Provide the (x, y) coordinate of the cell's center where the given text is located.  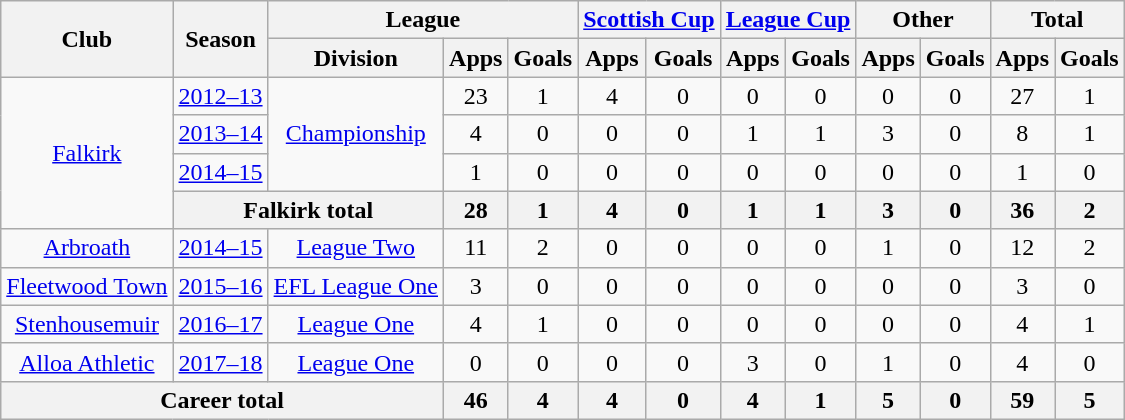
Career total (222, 400)
27 (1022, 96)
Stenhousemuir (87, 324)
2016–17 (220, 324)
EFL League One (356, 286)
Fleetwood Town (87, 286)
Scottish Cup (649, 20)
2017–18 (220, 362)
Arbroath (87, 248)
Falkirk (87, 153)
36 (1022, 210)
2013–14 (220, 134)
28 (476, 210)
Other (923, 20)
League Two (356, 248)
11 (476, 248)
Division (356, 58)
Season (220, 39)
12 (1022, 248)
Falkirk total (308, 210)
Club (87, 39)
League Cup (788, 20)
8 (1022, 134)
Total (1057, 20)
Alloa Athletic (87, 362)
23 (476, 96)
59 (1022, 400)
46 (476, 400)
2012–13 (220, 96)
League (423, 20)
2015–16 (220, 286)
Championship (356, 134)
